From the cell containing the given text, extract its center point as (X, Y) coordinate. 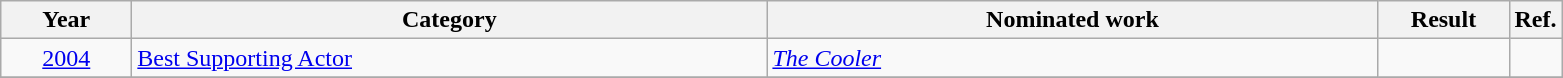
Ref. (1536, 20)
Category (450, 20)
Best Supporting Actor (450, 58)
The Cooler (1072, 58)
Nominated work (1072, 20)
Year (66, 20)
2004 (66, 58)
Result (1444, 20)
